Detect which cell encompasses the target text, then output its (X, Y) center coordinate. 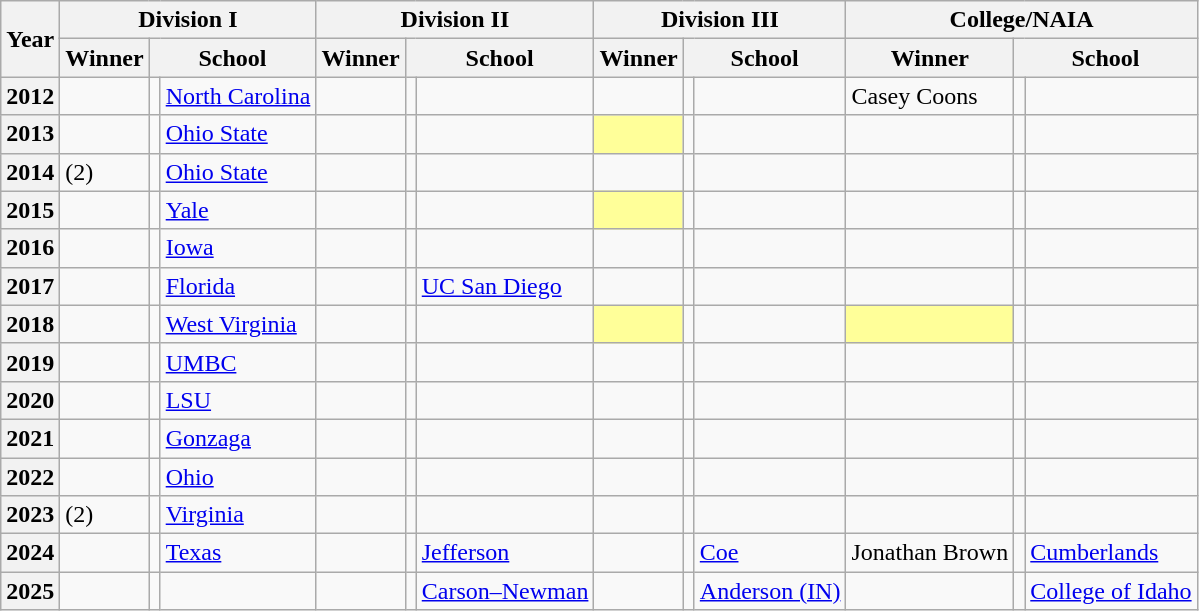
LSU (238, 400)
Iowa (238, 248)
2017 (30, 286)
Division III (720, 20)
Year (30, 39)
UMBC (238, 362)
2016 (30, 248)
2020 (30, 400)
Jefferson (505, 553)
2022 (30, 477)
College/NAIA (1022, 20)
2015 (30, 210)
Texas (238, 553)
College of Idaho (1111, 591)
Division II (455, 20)
2018 (30, 324)
West Virginia (238, 324)
2025 (30, 591)
Coe (770, 553)
Ohio (238, 477)
2023 (30, 515)
2013 (30, 134)
North Carolina (238, 96)
2024 (30, 553)
Yale (238, 210)
Florida (238, 286)
Jonathan Brown (930, 553)
Anderson (IN) (770, 591)
2014 (30, 172)
2021 (30, 438)
Carson–Newman (505, 591)
Casey Coons (930, 96)
UC San Diego (505, 286)
2019 (30, 362)
2012 (30, 96)
Division I (188, 20)
Virginia (238, 515)
Cumberlands (1111, 553)
Gonzaga (238, 438)
